Return (x, y) of the center of cell containing provided text 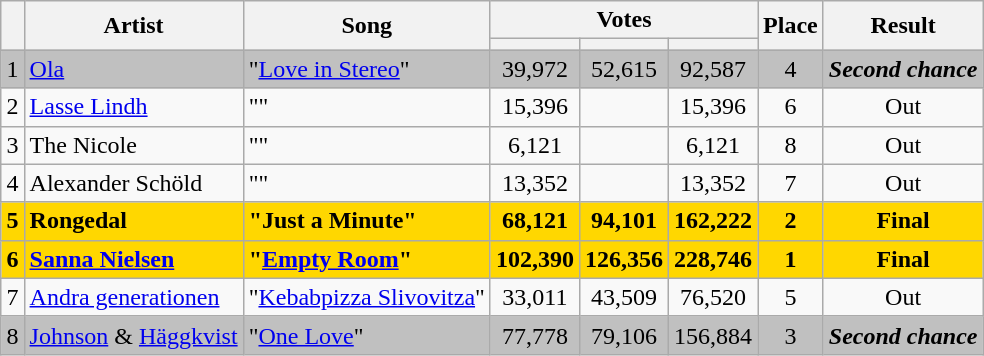
"Just a Minute" (366, 221)
The Nicole (134, 145)
77,778 (534, 335)
126,356 (624, 259)
Rongedal (134, 221)
79,106 (624, 335)
33,011 (534, 297)
"One Love" (366, 335)
Votes (624, 20)
Ola (134, 69)
92,587 (714, 69)
43,509 (624, 297)
"Kebabpizza Slivovitza" (366, 297)
228,746 (714, 259)
Sanna Nielsen (134, 259)
68,121 (534, 221)
156,884 (714, 335)
Song (366, 26)
Artist (134, 26)
Andra generationen (134, 297)
52,615 (624, 69)
102,390 (534, 259)
76,520 (714, 297)
Place (791, 26)
94,101 (624, 221)
Lasse Lindh (134, 107)
"Empty Room" (366, 259)
Result (903, 26)
Johnson & Häggkvist (134, 335)
162,222 (714, 221)
Alexander Schöld (134, 183)
"Love in Stereo" (366, 69)
39,972 (534, 69)
